Extract the (x, y) coordinate from the center of the cell holding the provided text.  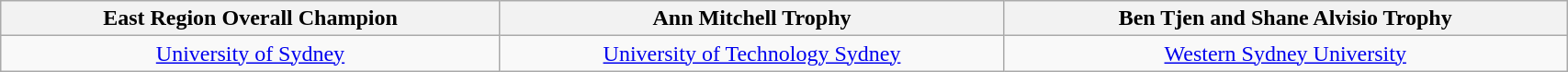
Ben Tjen and Shane Alvisio Trophy (1286, 18)
University of Technology Sydney (751, 54)
Ann Mitchell Trophy (751, 18)
Western Sydney University (1286, 54)
East Region Overall Champion (250, 18)
University of Sydney (250, 54)
